Locate the cell with the specified text and output its [x, y] center coordinate. 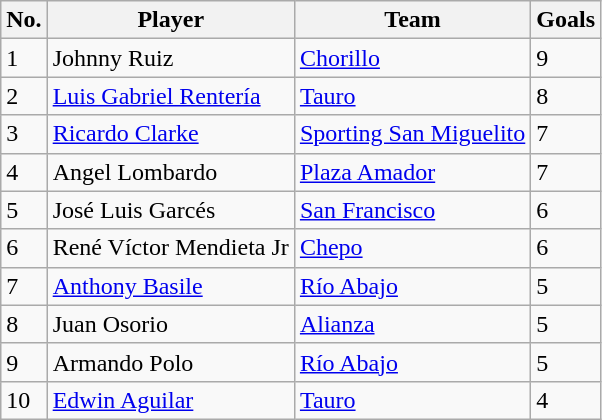
San Francisco [412, 210]
Sporting San Miguelito [412, 134]
Johnny Ruiz [170, 58]
Plaza Amador [412, 172]
Anthony Basile [170, 286]
Chepo [412, 248]
Chorillo [412, 58]
10 [24, 400]
Ricardo Clarke [170, 134]
Goals [566, 20]
No. [24, 20]
Team [412, 20]
José Luis Garcés [170, 210]
Edwin Aguilar [170, 400]
1 [24, 58]
Alianza [412, 324]
Juan Osorio [170, 324]
Armando Polo [170, 362]
Angel Lombardo [170, 172]
Player [170, 20]
2 [24, 96]
Luis Gabriel Rentería [170, 96]
René Víctor Mendieta Jr [170, 248]
3 [24, 134]
